Provide the (X, Y) coordinate of the cell's center where the given text is located.  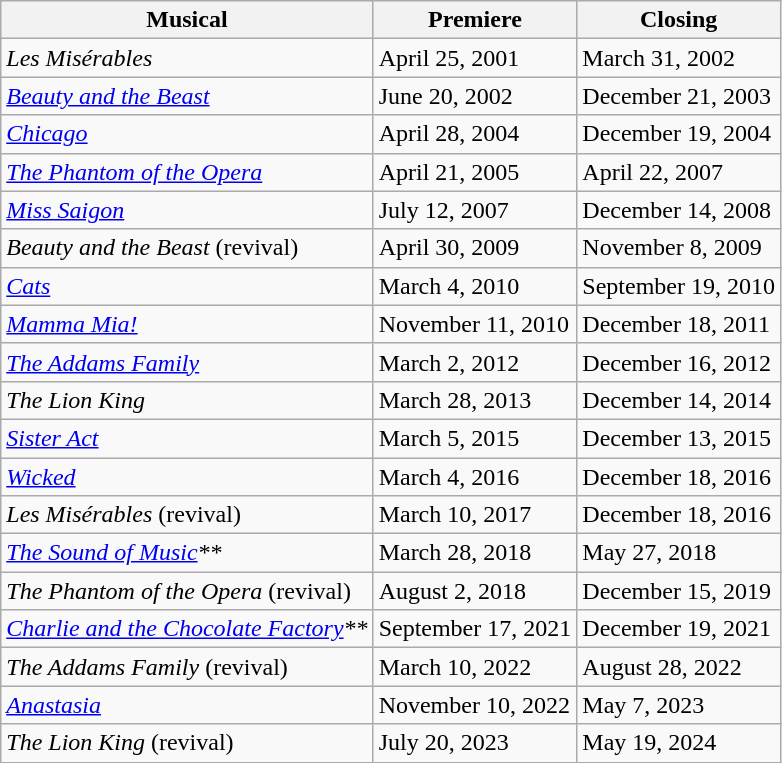
November 11, 2010 (475, 324)
December 19, 2021 (679, 629)
May 19, 2024 (679, 743)
March 2, 2012 (475, 362)
The Phantom of the Opera (187, 172)
November 8, 2009 (679, 248)
The Lion King (revival) (187, 743)
March 10, 2017 (475, 515)
December 21, 2003 (679, 96)
Les Misérables (187, 58)
The Lion King (187, 400)
April 28, 2004 (475, 134)
Mamma Mia! (187, 324)
December 14, 2008 (679, 210)
Anastasia (187, 705)
December 16, 2012 (679, 362)
August 2, 2018 (475, 591)
Premiere (475, 20)
August 28, 2022 (679, 667)
Miss Saigon (187, 210)
March 28, 2013 (475, 400)
Closing (679, 20)
July 12, 2007 (475, 210)
July 20, 2023 (475, 743)
April 30, 2009 (475, 248)
September 19, 2010 (679, 286)
April 21, 2005 (475, 172)
Sister Act (187, 438)
March 5, 2015 (475, 438)
May 27, 2018 (679, 553)
December 15, 2019 (679, 591)
Musical (187, 20)
The Addams Family (187, 362)
Beauty and the Beast (187, 96)
April 25, 2001 (475, 58)
Beauty and the Beast (revival) (187, 248)
December 19, 2004 (679, 134)
The Phantom of the Opera (revival) (187, 591)
December 18, 2011 (679, 324)
June 20, 2002 (475, 96)
December 14, 2014 (679, 400)
September 17, 2021 (475, 629)
The Addams Family (revival) (187, 667)
November 10, 2022 (475, 705)
April 22, 2007 (679, 172)
Charlie and the Chocolate Factory** (187, 629)
March 4, 2010 (475, 286)
March 28, 2018 (475, 553)
Les Misérables (revival) (187, 515)
Cats (187, 286)
March 4, 2016 (475, 477)
March 31, 2002 (679, 58)
March 10, 2022 (475, 667)
Wicked (187, 477)
May 7, 2023 (679, 705)
December 13, 2015 (679, 438)
The Sound of Music** (187, 553)
Chicago (187, 134)
